Pinpoint the cell where the given text exists, returning its [x, y] midpoint coordinate. 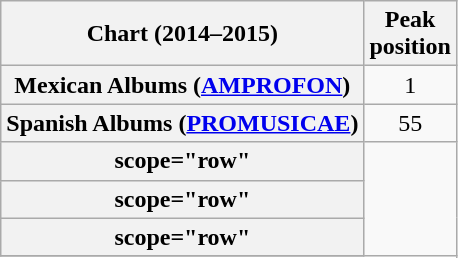
Peakposition [410, 34]
Mexican Albums (AMPROFON) [182, 85]
Chart (2014–2015) [182, 34]
Spanish Albums (PROMUSICAE) [182, 123]
55 [410, 123]
1 [410, 85]
